Capture the cell that displays the provided text and extract its (x, y) central coordinate. 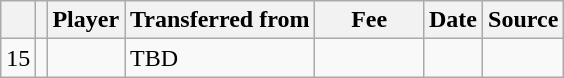
Fee (370, 20)
15 (18, 58)
Date (452, 20)
Transferred from (220, 20)
Player (86, 20)
Source (524, 20)
TBD (220, 58)
